For the text-containing cell, return its midpoint in (x, y) coordinate format. 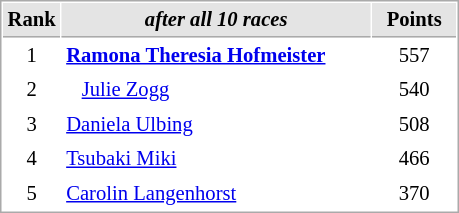
Carolin Langenhorst (216, 194)
3 (32, 124)
370 (414, 194)
Ramona Theresia Hofmeister (216, 56)
2 (32, 90)
Julie Zogg (216, 90)
1 (32, 56)
Rank (32, 20)
508 (414, 124)
Points (414, 20)
557 (414, 56)
5 (32, 194)
540 (414, 90)
4 (32, 158)
after all 10 races (216, 20)
Daniela Ulbing (216, 124)
Tsubaki Miki (216, 158)
466 (414, 158)
